Provide the [X, Y] coordinate of the cell's center where the given text is located.  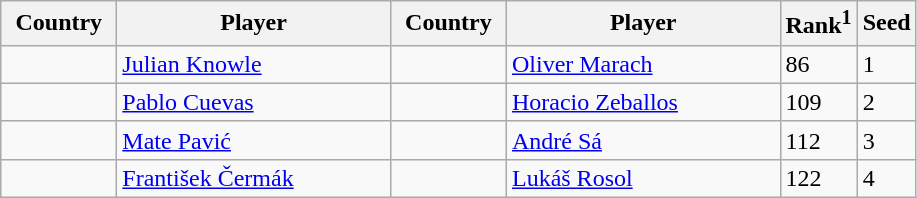
Rank1 [818, 24]
2 [886, 102]
Lukáš Rosol [643, 178]
Julian Knowle [254, 64]
Oliver Marach [643, 64]
109 [818, 102]
3 [886, 140]
1 [886, 64]
Seed [886, 24]
Pablo Cuevas [254, 102]
122 [818, 178]
František Čermák [254, 178]
112 [818, 140]
Horacio Zeballos [643, 102]
André Sá [643, 140]
86 [818, 64]
4 [886, 178]
Mate Pavić [254, 140]
